Output the (x, y) coordinate of the center of the cell containing the given text.  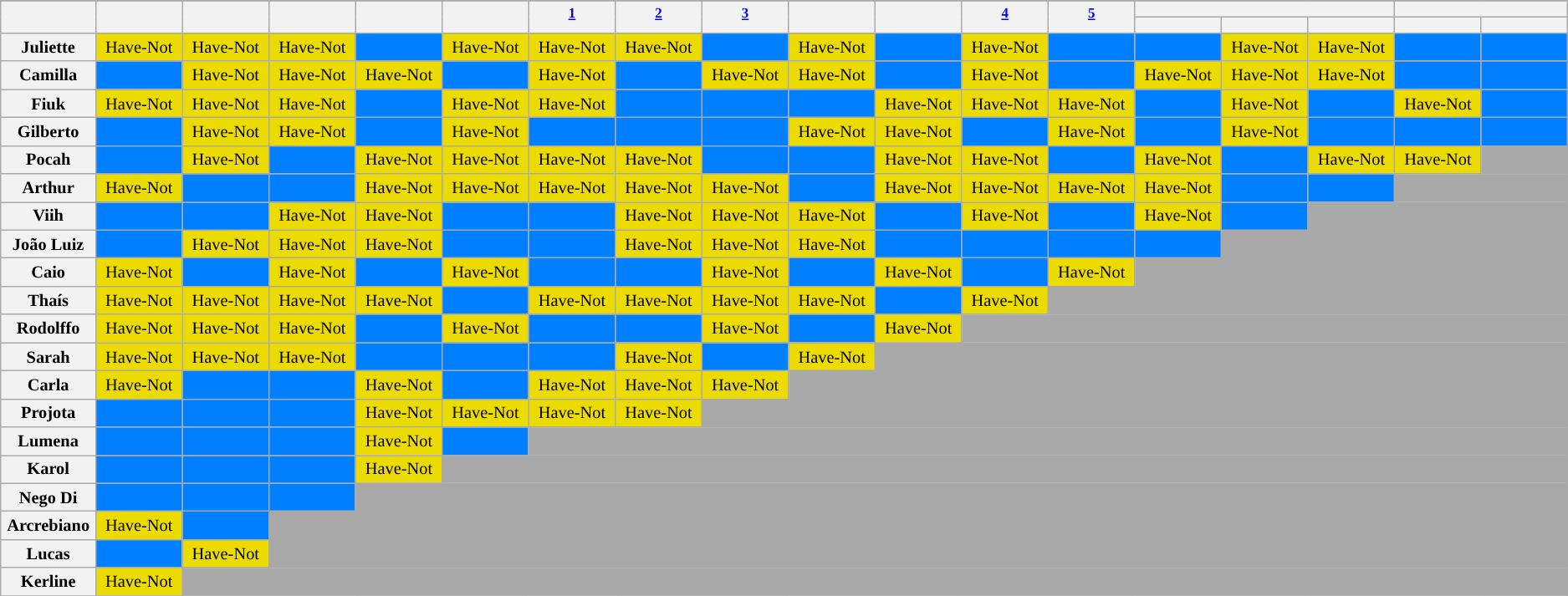
Juliette (49, 47)
5 (1092, 17)
1 (572, 17)
Viih (49, 216)
Gilberto (49, 131)
João Luiz (49, 244)
Sarah (49, 357)
Nego Di (49, 497)
Lucas (49, 553)
4 (1005, 17)
Projota (49, 413)
Carla (49, 385)
Arcrebiano (49, 525)
Thaís (49, 300)
2 (659, 17)
3 (745, 17)
Lumena (49, 441)
Rodolffo (49, 329)
Karol (49, 469)
Arthur (49, 188)
Pocah (49, 160)
Fiuk (49, 104)
Camilla (49, 75)
Caio (49, 273)
Kerline (49, 582)
